Return [X, Y] of the center of cell containing provided text 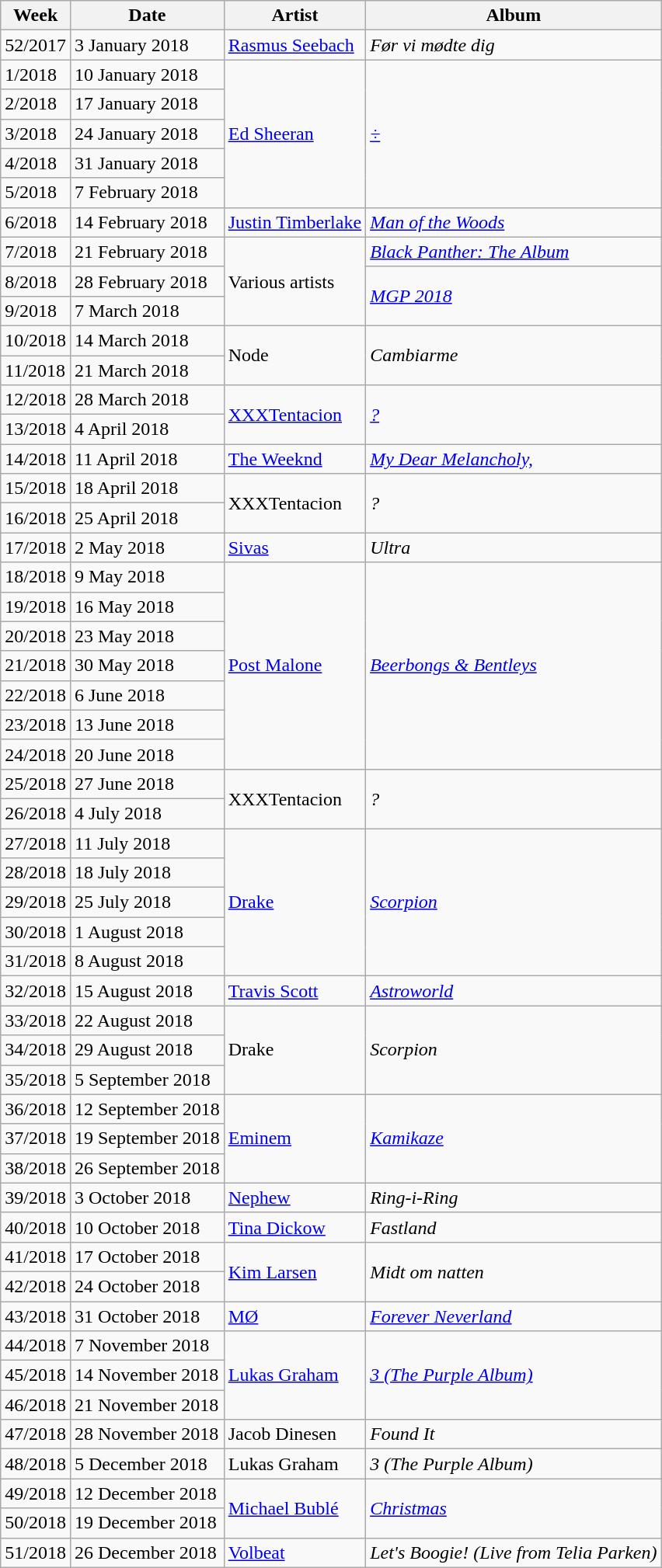
Kamikaze [514, 1139]
19 December 2018 [147, 1523]
Ultra [514, 548]
23/2018 [36, 725]
Før vi mødte dig [514, 45]
Sivas [294, 548]
Justin Timberlake [294, 222]
Let's Boogie! (Live from Telia Parken) [514, 1552]
2/2018 [36, 104]
Various artists [294, 281]
10 January 2018 [147, 75]
28/2018 [36, 873]
33/2018 [36, 1020]
Midt om natten [514, 1271]
Kim Larsen [294, 1271]
22 August 2018 [147, 1020]
21 February 2018 [147, 252]
21 March 2018 [147, 370]
Date [147, 16]
49/2018 [36, 1493]
15/2018 [36, 488]
16/2018 [36, 518]
34/2018 [36, 1050]
3 October 2018 [147, 1198]
÷ [514, 134]
5 September 2018 [147, 1080]
11/2018 [36, 370]
31 October 2018 [147, 1316]
3/2018 [36, 134]
7 February 2018 [147, 193]
18 July 2018 [147, 873]
17/2018 [36, 548]
51/2018 [36, 1552]
41/2018 [36, 1257]
17 October 2018 [147, 1257]
14 February 2018 [147, 222]
43/2018 [36, 1316]
30 May 2018 [147, 666]
Michael Bublé [294, 1508]
Fastland [514, 1227]
50/2018 [36, 1523]
The Weeknd [294, 459]
Black Panther: The Album [514, 252]
28 February 2018 [147, 281]
2 May 2018 [147, 548]
29/2018 [36, 902]
Artist [294, 16]
25 April 2018 [147, 518]
Ed Sheeran [294, 134]
26 December 2018 [147, 1552]
25/2018 [36, 784]
Node [294, 355]
Nephew [294, 1198]
26 September 2018 [147, 1168]
44/2018 [36, 1346]
Forever Neverland [514, 1316]
18 April 2018 [147, 488]
37/2018 [36, 1139]
12 September 2018 [147, 1109]
45/2018 [36, 1375]
25 July 2018 [147, 902]
24/2018 [36, 754]
17 January 2018 [147, 104]
36/2018 [36, 1109]
Volbeat [294, 1552]
10 October 2018 [147, 1227]
5 December 2018 [147, 1464]
10/2018 [36, 340]
30/2018 [36, 932]
6/2018 [36, 222]
20/2018 [36, 636]
26/2018 [36, 813]
20 June 2018 [147, 754]
14 March 2018 [147, 340]
8 August 2018 [147, 961]
52/2017 [36, 45]
16 May 2018 [147, 607]
4/2018 [36, 163]
Christmas [514, 1508]
Beerbongs & Bentleys [514, 666]
Man of the Woods [514, 222]
5/2018 [36, 193]
48/2018 [36, 1464]
18/2018 [36, 577]
27 June 2018 [147, 784]
3 January 2018 [147, 45]
Ring-i-Ring [514, 1198]
40/2018 [36, 1227]
Album [514, 16]
46/2018 [36, 1405]
31 January 2018 [147, 163]
Post Malone [294, 666]
28 November 2018 [147, 1434]
MGP 2018 [514, 296]
Travis Scott [294, 991]
7 November 2018 [147, 1346]
6 June 2018 [147, 695]
21/2018 [36, 666]
38/2018 [36, 1168]
Rasmus Seebach [294, 45]
Tina Dickow [294, 1227]
21 November 2018 [147, 1405]
22/2018 [36, 695]
28 March 2018 [147, 400]
39/2018 [36, 1198]
35/2018 [36, 1080]
Jacob Dinesen [294, 1434]
7 March 2018 [147, 311]
Week [36, 16]
4 July 2018 [147, 813]
8/2018 [36, 281]
24 January 2018 [147, 134]
9 May 2018 [147, 577]
1/2018 [36, 75]
Cambiarme [514, 355]
31/2018 [36, 961]
24 October 2018 [147, 1286]
4 April 2018 [147, 429]
27/2018 [36, 843]
1 August 2018 [147, 932]
42/2018 [36, 1286]
Astroworld [514, 991]
7/2018 [36, 252]
23 May 2018 [147, 636]
12 December 2018 [147, 1493]
15 August 2018 [147, 991]
11 July 2018 [147, 843]
11 April 2018 [147, 459]
13/2018 [36, 429]
14/2018 [36, 459]
9/2018 [36, 311]
14 November 2018 [147, 1375]
13 June 2018 [147, 725]
47/2018 [36, 1434]
My Dear Melancholy, [514, 459]
19/2018 [36, 607]
MØ [294, 1316]
29 August 2018 [147, 1050]
19 September 2018 [147, 1139]
32/2018 [36, 991]
Found It [514, 1434]
12/2018 [36, 400]
Eminem [294, 1139]
